Detect which cell encompasses the target text, then output its [x, y] center coordinate. 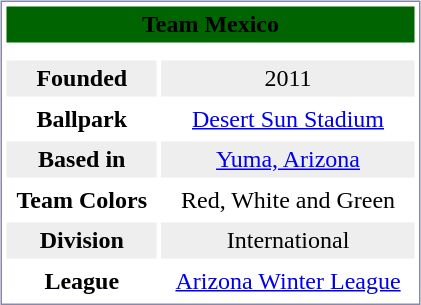
2011 [288, 78]
Desert Sun Stadium [288, 119]
Founded [82, 78]
Yuma, Arizona [288, 160]
International [288, 240]
Red, White and Green [288, 200]
Ballpark [82, 119]
Arizona Winter League [288, 281]
Division [82, 240]
Based in [82, 160]
Team Colors [82, 200]
Team Mexico [210, 24]
League [82, 281]
